Identify which cell holds the provided text, then report its [X, Y] central coordinate. 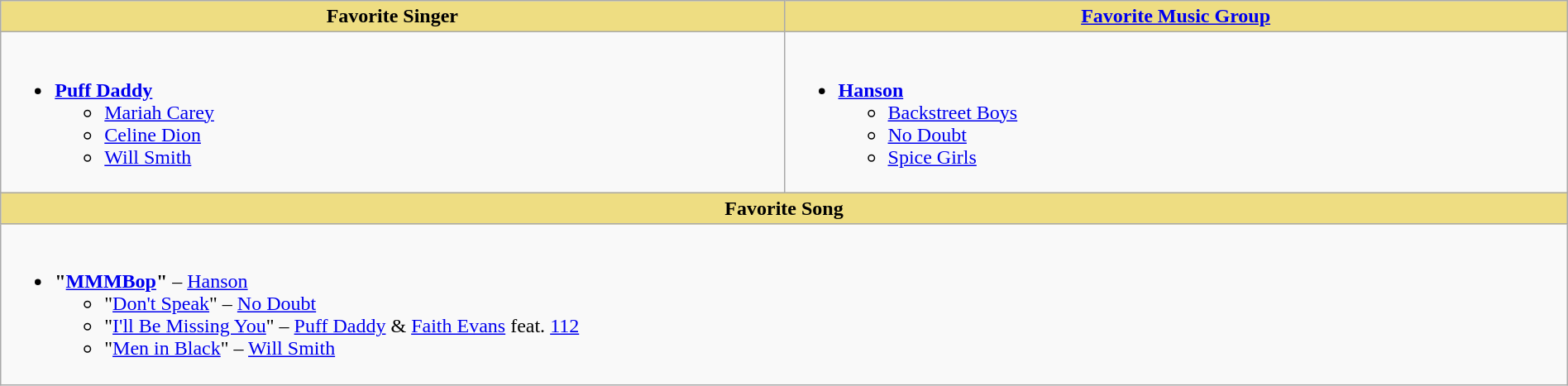
Puff DaddyMariah CareyCeline DionWill Smith [392, 112]
Favorite Music Group [1176, 17]
Favorite Song [784, 208]
HansonBackstreet BoysNo DoubtSpice Girls [1176, 112]
Favorite Singer [392, 17]
"MMMBop" – Hanson"Don't Speak" – No Doubt"I'll Be Missing You" – Puff Daddy & Faith Evans feat. 112"Men in Black" – Will Smith [784, 304]
